From the cell containing the given text, extract its center point as [X, Y] coordinate. 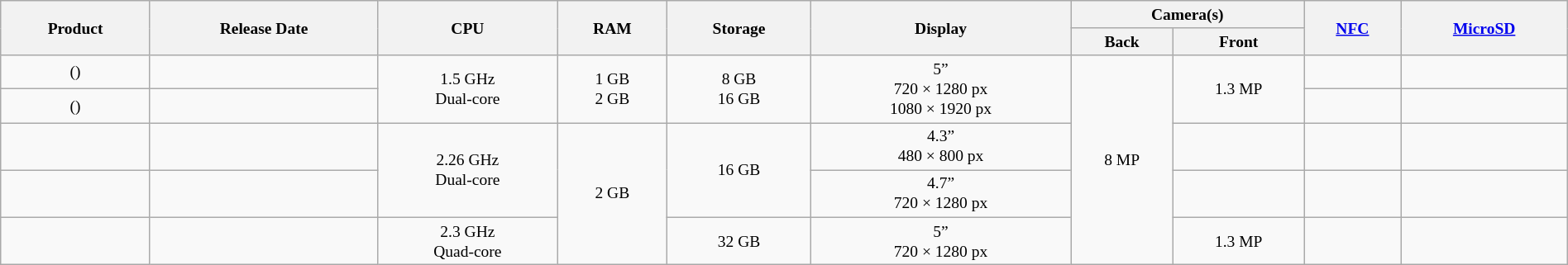
Front [1238, 41]
Back [1122, 41]
MicroSD [1484, 28]
Display [940, 28]
2.26 GHzDual-core [468, 170]
4.3”480 × 800 px [940, 147]
8 MP [1122, 160]
16 GB [739, 170]
32 GB [739, 241]
1.5 GHzDual-core [468, 89]
Product [76, 28]
5”720 × 1280 px1080 × 1920 px [940, 89]
4.7”720 × 1280 px [940, 193]
Camera(s) [1188, 15]
2.3 GHzQuad-core [468, 241]
5”720 × 1280 px [940, 241]
1 GB2 GB [612, 89]
8 GB16 GB [739, 89]
Release Date [263, 28]
2 GB [612, 194]
Storage [739, 28]
NFC [1353, 28]
CPU [468, 28]
RAM [612, 28]
